From the cell containing the given text, extract its center point as [X, Y] coordinate. 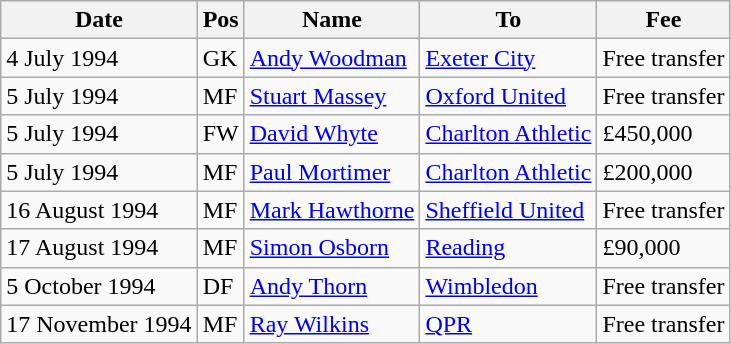
Stuart Massey [332, 96]
Mark Hawthorne [332, 210]
Andy Thorn [332, 286]
Pos [220, 20]
Fee [664, 20]
To [508, 20]
16 August 1994 [99, 210]
Andy Woodman [332, 58]
Wimbledon [508, 286]
FW [220, 134]
Name [332, 20]
£90,000 [664, 248]
Simon Osborn [332, 248]
Paul Mortimer [332, 172]
Oxford United [508, 96]
5 October 1994 [99, 286]
DF [220, 286]
QPR [508, 324]
Sheffield United [508, 210]
Exeter City [508, 58]
17 November 1994 [99, 324]
4 July 1994 [99, 58]
David Whyte [332, 134]
GK [220, 58]
17 August 1994 [99, 248]
Reading [508, 248]
£200,000 [664, 172]
£450,000 [664, 134]
Date [99, 20]
Ray Wilkins [332, 324]
